Locate the cell with the specified text and output its (X, Y) center coordinate. 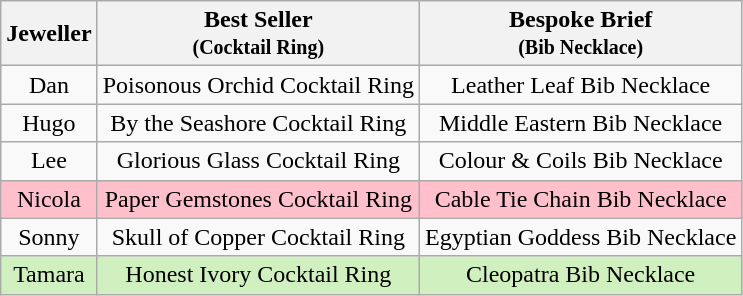
Middle Eastern Bib Necklace (581, 123)
Paper Gemstones Cocktail Ring (258, 199)
Poisonous Orchid Cocktail Ring (258, 85)
Bespoke Brief(Bib Necklace) (581, 34)
Sonny (49, 237)
Egyptian Goddess Bib Necklace (581, 237)
By the Seashore Cocktail Ring (258, 123)
Glorious Glass Cocktail Ring (258, 161)
Tamara (49, 275)
Colour & Coils Bib Necklace (581, 161)
Best Seller(Cocktail Ring) (258, 34)
Honest Ivory Cocktail Ring (258, 275)
Leather Leaf Bib Necklace (581, 85)
Dan (49, 85)
Lee (49, 161)
Hugo (49, 123)
Skull of Copper Cocktail Ring (258, 237)
Cable Tie Chain Bib Necklace (581, 199)
Nicola (49, 199)
Jeweller (49, 34)
Cleopatra Bib Necklace (581, 275)
